Scan for the cell matching the given text and deliver its [X, Y] coordinate at center. 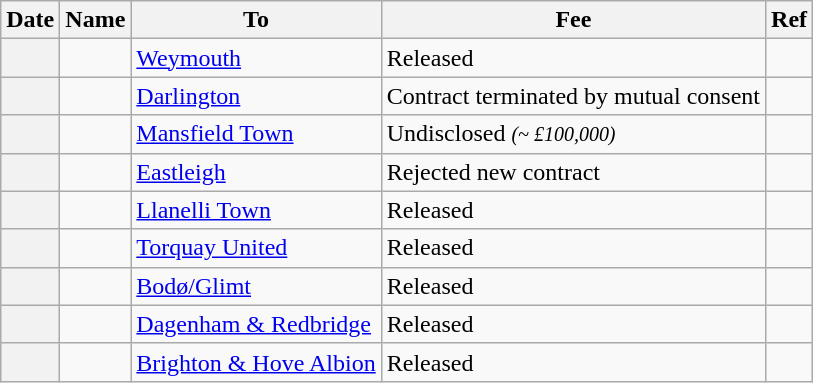
Brighton & Hove Albion [256, 362]
Name [96, 20]
Fee [573, 20]
To [256, 20]
Darlington [256, 96]
Dagenham & Redbridge [256, 324]
Mansfield Town [256, 134]
Ref [790, 20]
Rejected new contract [573, 172]
Date [30, 20]
Contract terminated by mutual consent [573, 96]
Bodø/Glimt [256, 286]
Eastleigh [256, 172]
Torquay United [256, 248]
Undisclosed (~ £100,000) [573, 134]
Weymouth [256, 58]
Llanelli Town [256, 210]
